Return (x, y) of the center of cell containing provided text 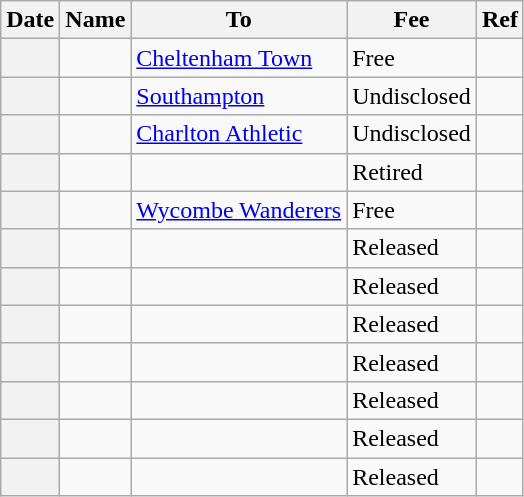
Ref (500, 20)
Charlton Athletic (239, 134)
Date (30, 20)
Retired (412, 172)
Name (96, 20)
Southampton (239, 96)
Cheltenham Town (239, 58)
To (239, 20)
Wycombe Wanderers (239, 210)
Fee (412, 20)
